Identify which cell holds the provided text, then report its (x, y) central coordinate. 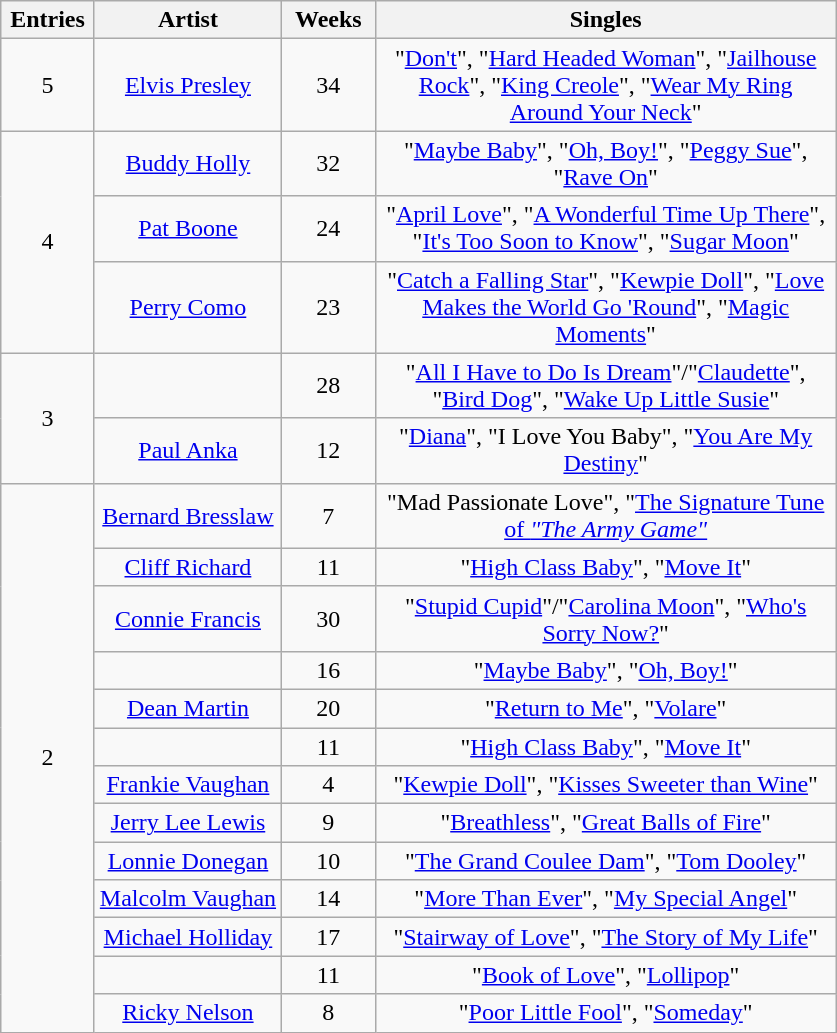
20 (329, 708)
"April Love", "A Wonderful Time Up There", "It's Too Soon to Know", "Sugar Moon" (606, 228)
Pat Boone (188, 228)
Weeks (329, 20)
"Maybe Baby", "Oh, Boy!", "Peggy Sue", "Rave On" (606, 164)
Elvis Presley (188, 85)
Entries (48, 20)
"Return to Me", "Volare" (606, 708)
"Stupid Cupid"/"Carolina Moon", "Who's Sorry Now?" (606, 618)
Frankie Vaughan (188, 785)
"Poor Little Fool", "Someday" (606, 1013)
Singles (606, 20)
"Book of Love", "Lollipop" (606, 975)
12 (329, 450)
"Catch a Falling Star", "Kewpie Doll", "Love Makes the World Go 'Round", "Magic Moments" (606, 307)
30 (329, 618)
"Maybe Baby", "Oh, Boy!" (606, 670)
Cliff Richard (188, 567)
Buddy Holly (188, 164)
24 (329, 228)
2 (48, 758)
Connie Francis (188, 618)
8 (329, 1013)
34 (329, 85)
Perry Como (188, 307)
7 (329, 516)
"Diana", "I Love You Baby", "You Are My Destiny" (606, 450)
10 (329, 861)
14 (329, 899)
Ricky Nelson (188, 1013)
"The Grand Coulee Dam", "Tom Dooley" (606, 861)
"More Than Ever", "My Special Angel" (606, 899)
5 (48, 85)
"All I Have to Do Is Dream"/"Claudette", "Bird Dog", "Wake Up Little Susie" (606, 386)
Paul Anka (188, 450)
16 (329, 670)
17 (329, 937)
"Breathless", "Great Balls of Fire" (606, 823)
Lonnie Donegan (188, 861)
"Mad Passionate Love", "The Signature Tune of "The Army Game" (606, 516)
3 (48, 418)
"Stairway of Love", "The Story of My Life" (606, 937)
Bernard Bresslaw (188, 516)
23 (329, 307)
"Kewpie Doll", "Kisses Sweeter than Wine" (606, 785)
9 (329, 823)
"Don't", "Hard Headed Woman", "Jailhouse Rock", "King Creole", "Wear My Ring Around Your Neck" (606, 85)
Malcolm Vaughan (188, 899)
28 (329, 386)
Dean Martin (188, 708)
32 (329, 164)
Michael Holliday (188, 937)
Jerry Lee Lewis (188, 823)
Artist (188, 20)
